Scan for the cell matching the given text and deliver its (x, y) coordinate at center. 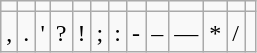
: (118, 32)
? (61, 32)
, (10, 32)
' (42, 32)
/ (236, 32)
* (216, 32)
; (100, 32)
— (186, 32)
– (158, 32)
- (136, 32)
. (26, 32)
! (82, 32)
